Locate the cell with the specified text and output its [x, y] center coordinate. 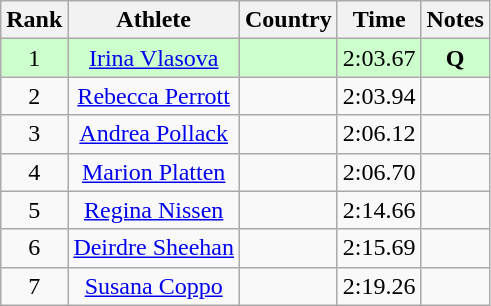
2:03.94 [379, 96]
Rank [34, 20]
2:06.70 [379, 172]
4 [34, 172]
Susana Coppo [154, 286]
Andrea Pollack [154, 134]
Athlete [154, 20]
3 [34, 134]
Q [455, 58]
2 [34, 96]
2:14.66 [379, 210]
Rebecca Perrott [154, 96]
1 [34, 58]
Irina Vlasova [154, 58]
7 [34, 286]
2:06.12 [379, 134]
Notes [455, 20]
Deirdre Sheehan [154, 248]
5 [34, 210]
Time [379, 20]
2:03.67 [379, 58]
6 [34, 248]
Regina Nissen [154, 210]
2:19.26 [379, 286]
Marion Platten [154, 172]
Country [289, 20]
2:15.69 [379, 248]
